From the cell containing the given text, extract its center point as (x, y) coordinate. 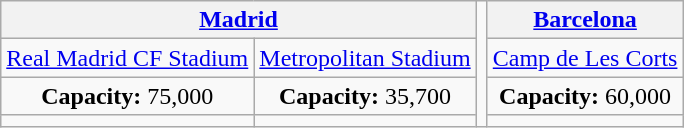
Capacity: 35,700 (365, 96)
Camp de Les Corts (585, 58)
Capacity: 60,000 (585, 96)
Real Madrid CF Stadium (128, 58)
Madrid (238, 20)
Metropolitan Stadium (365, 58)
Barcelona (585, 20)
Capacity: 75,000 (128, 96)
